Capture the cell that displays the provided text and extract its (x, y) central coordinate. 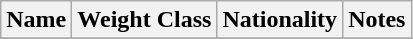
Notes (377, 20)
Weight Class (144, 20)
Nationality (280, 20)
Name (36, 20)
